Find where the given text appears and provide that cell's center as (X, Y) coordinate. 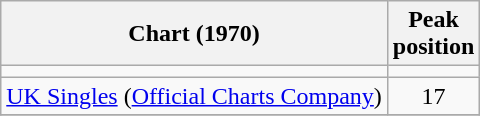
UK Singles (Official Charts Company) (194, 96)
Chart (1970) (194, 34)
Peakposition (433, 34)
17 (433, 96)
